Determine the (X, Y) coordinate at the center of the cell enclosing the given text.  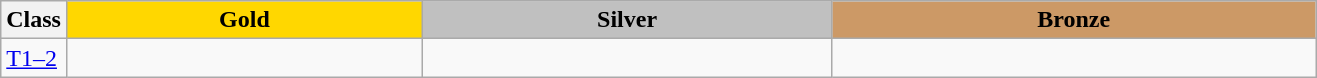
Gold (244, 20)
Silver (626, 20)
Bronze (1074, 20)
T1–2 (34, 58)
Class (34, 20)
